Find where the given text appears and provide that cell's center as [X, Y] coordinate. 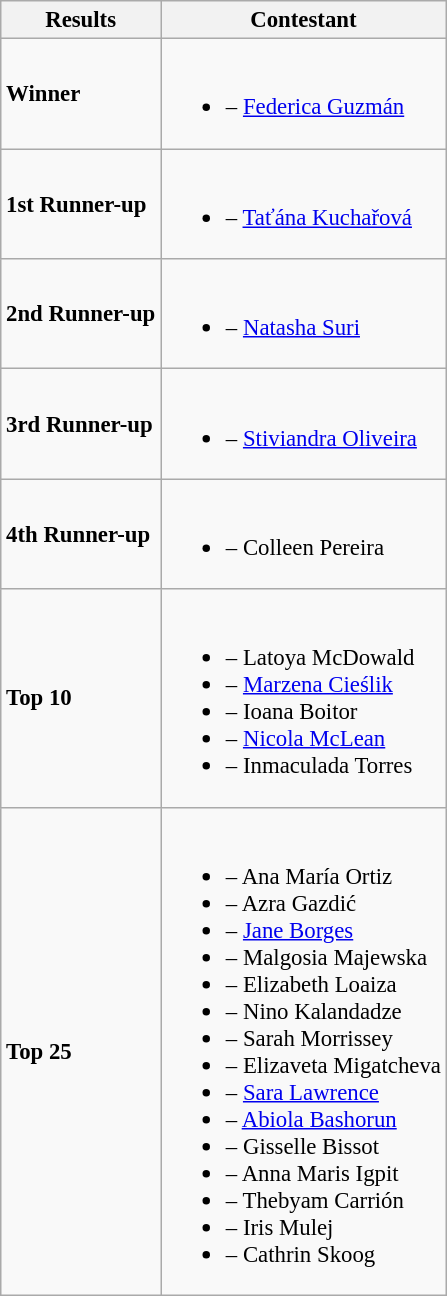
2nd Runner-up [81, 314]
– Natasha Suri [304, 314]
1st Runner-up [81, 204]
Top 10 [81, 698]
Results [81, 20]
– Taťána Kuchařová [304, 204]
– Latoya McDowald – Marzena Cieślik – Ioana Boitor – Nicola McLean – Inmaculada Torres [304, 698]
Top 25 [81, 1051]
– Stiviandra Oliveira [304, 424]
– Federica Guzmán [304, 94]
Winner [81, 94]
Contestant [304, 20]
4th Runner-up [81, 534]
3rd Runner-up [81, 424]
– Colleen Pereira [304, 534]
